Scan for the cell matching the given text and deliver its (x, y) coordinate at center. 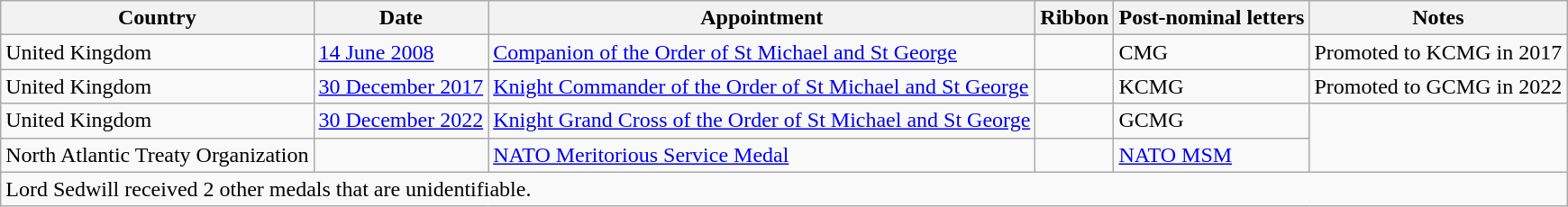
North Atlantic Treaty Organization (157, 155)
Promoted to GCMG in 2022 (1438, 86)
GCMG (1211, 121)
KCMG (1211, 86)
Post-nominal letters (1211, 18)
Knight Commander of the Order of St Michael and St George (762, 86)
NATO Meritorious Service Medal (762, 155)
Notes (1438, 18)
NATO MSM (1211, 155)
Ribbon (1074, 18)
CMG (1211, 52)
Promoted to KCMG in 2017 (1438, 52)
14 June 2008 (401, 52)
Country (157, 18)
Lord Sedwill received 2 other medals that are unidentifiable. (784, 189)
Knight Grand Cross of the Order of St Michael and St George (762, 121)
Companion of the Order of St Michael and St George (762, 52)
Date (401, 18)
Appointment (762, 18)
30 December 2017 (401, 86)
30 December 2022 (401, 121)
